Search for the cell housing the specified text and yield its [X, Y] center coordinate. 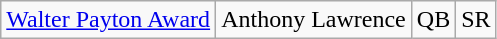
Walter Payton Award [108, 20]
QB [433, 20]
SR [476, 20]
Anthony Lawrence [314, 20]
